Return (x, y) of the center of cell containing provided text 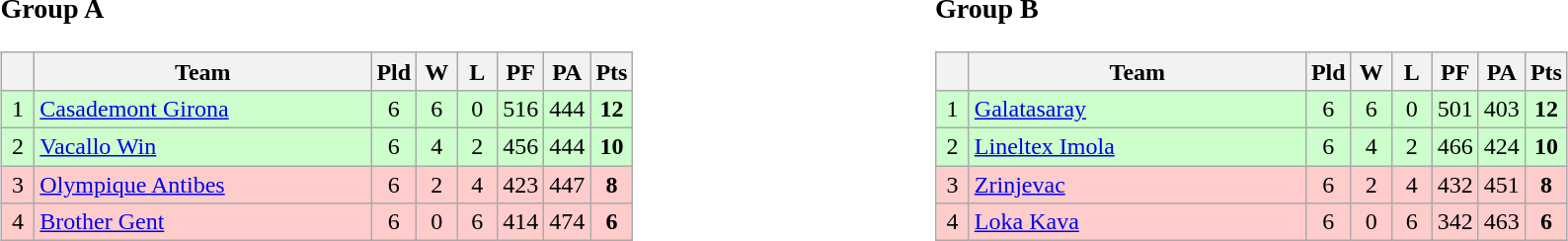
451 (1501, 185)
432 (1455, 185)
516 (521, 109)
Galatasaray (1137, 109)
Casademont Girona (203, 109)
Loka Kava (1137, 222)
403 (1501, 109)
Zrinjevac (1137, 185)
Olympique Antibes (203, 185)
Vacallo Win (203, 147)
342 (1455, 222)
Lineltex Imola (1137, 147)
456 (521, 147)
466 (1455, 147)
463 (1501, 222)
501 (1455, 109)
423 (521, 185)
Brother Gent (203, 222)
474 (567, 222)
424 (1501, 147)
447 (567, 185)
414 (521, 222)
